Pinpoint the cell where the given text exists, returning its (X, Y) midpoint coordinate. 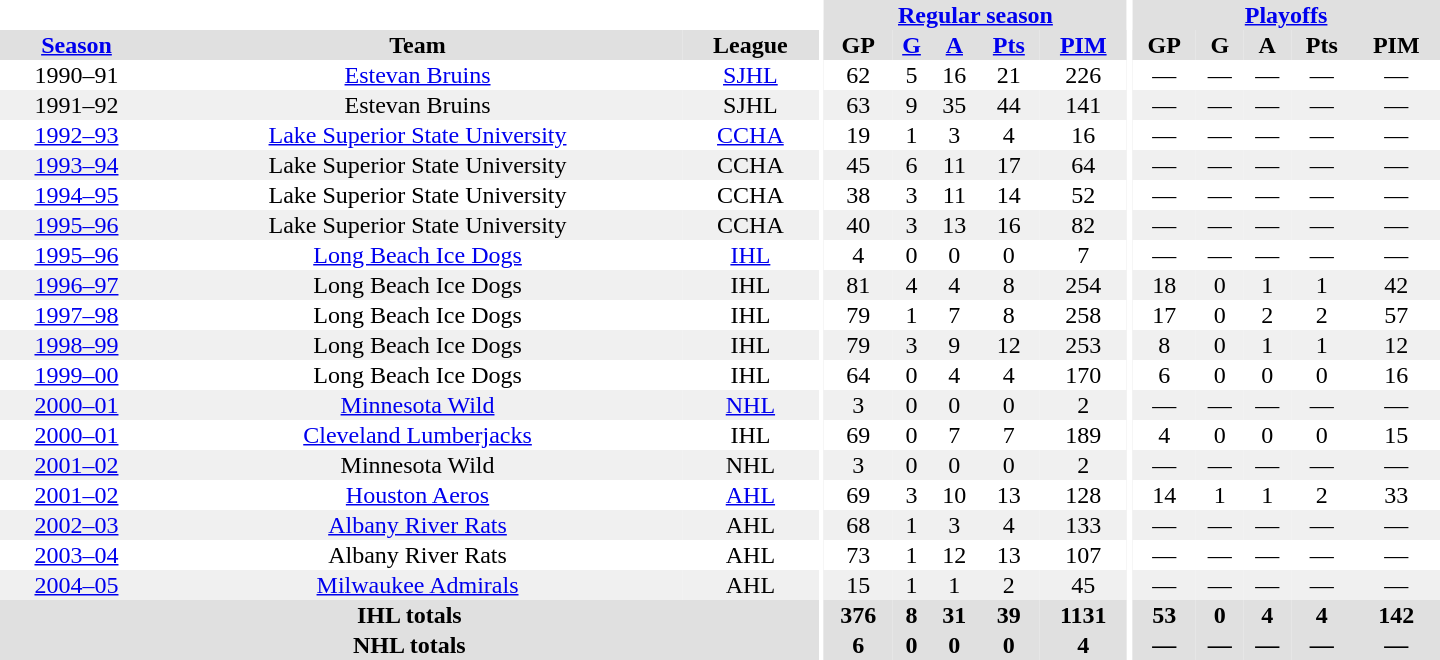
33 (1396, 495)
63 (858, 105)
1992–93 (76, 135)
44 (1009, 105)
NHL totals (410, 645)
Cleveland Lumberjacks (418, 435)
1997–98 (76, 315)
Playoffs (1286, 15)
1131 (1084, 615)
2003–04 (76, 555)
142 (1396, 615)
57 (1396, 315)
1990–91 (76, 75)
League (750, 45)
133 (1084, 525)
53 (1164, 615)
253 (1084, 345)
81 (858, 285)
Milwaukee Admirals (418, 585)
31 (954, 615)
62 (858, 75)
42 (1396, 285)
38 (858, 195)
170 (1084, 375)
35 (954, 105)
5 (911, 75)
52 (1084, 195)
Season (76, 45)
10 (954, 495)
21 (1009, 75)
39 (1009, 615)
189 (1084, 435)
68 (858, 525)
82 (1084, 225)
107 (1084, 555)
2002–03 (76, 525)
1998–99 (76, 345)
40 (858, 225)
Houston Aeros (418, 495)
1994–95 (76, 195)
2004–05 (76, 585)
1991–92 (76, 105)
1999–00 (76, 375)
141 (1084, 105)
1996–97 (76, 285)
376 (858, 615)
19 (858, 135)
73 (858, 555)
Team (418, 45)
254 (1084, 285)
226 (1084, 75)
18 (1164, 285)
IHL totals (410, 615)
258 (1084, 315)
Regular season (976, 15)
1993–94 (76, 165)
128 (1084, 495)
